Detect which cell encompasses the target text, then output its [x, y] center coordinate. 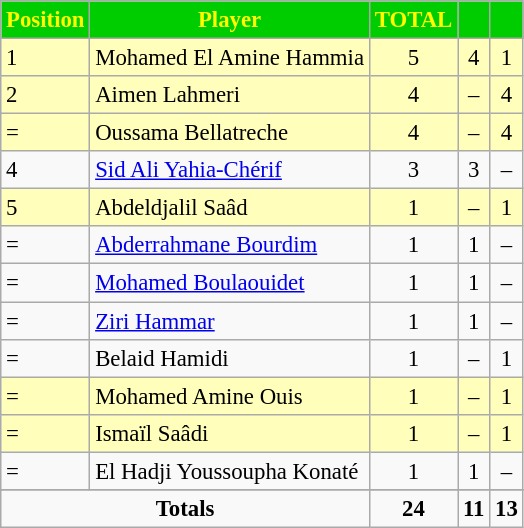
Player [230, 20]
Sid Ali Yahia-Chérif [230, 170]
Ismaïl Saâdi [230, 433]
Aimen Lahmeri [230, 95]
Totals [186, 509]
Mohamed Boulaouidet [230, 283]
11 [474, 509]
El Hadji Youssoupha Konaté [230, 471]
Mohamed Amine Ouis [230, 396]
Abdeldjalil Saâd [230, 208]
Position [46, 20]
Mohamed El Amine Hammia [230, 58]
2 [46, 95]
24 [413, 509]
Ziri Hammar [230, 321]
13 [506, 509]
Belaid Hamidi [230, 358]
Oussama Bellatreche [230, 133]
TOTAL [413, 20]
Abderrahmane Bourdim [230, 245]
